Locate the cell with the specified text and output its (X, Y) center coordinate. 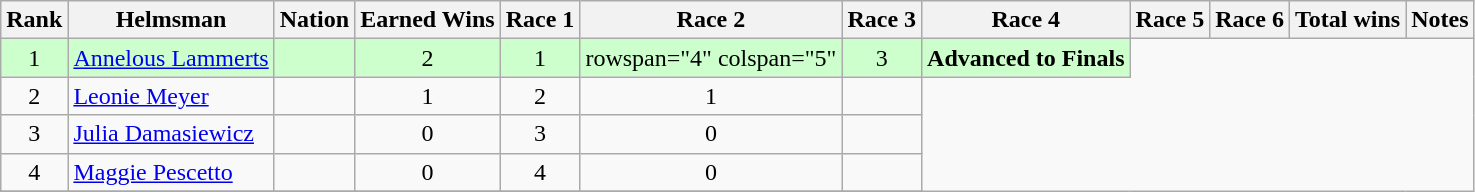
Annelous Lammerts (171, 58)
Race 3 (882, 20)
Rank (34, 20)
Nation (314, 20)
Julia Damasiewicz (171, 134)
Notes (1440, 20)
Race 4 (1026, 20)
Race 6 (1250, 20)
Maggie Pescetto (171, 172)
Race 5 (1170, 20)
Leonie Meyer (171, 96)
Helmsman (171, 20)
rowspan="4" colspan="5" (711, 58)
Race 2 (711, 20)
Advanced to Finals (1026, 58)
Race 1 (540, 20)
Total wins (1347, 20)
Earned Wins (428, 20)
